For the text-containing cell, return its midpoint in [x, y] coordinate format. 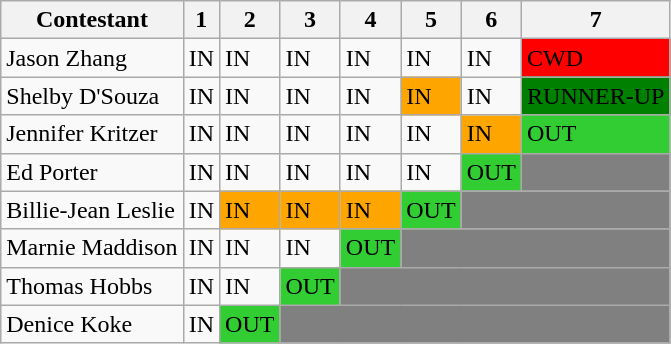
Contestant [92, 20]
Billie-Jean Leslie [92, 210]
Denice Koke [92, 324]
1 [201, 20]
3 [310, 20]
5 [431, 20]
4 [370, 20]
Jennifer Kritzer [92, 134]
6 [491, 20]
Marnie Maddison [92, 248]
RUNNER-UP [596, 96]
CWD [596, 58]
Shelby D'Souza [92, 96]
7 [596, 20]
Thomas Hobbs [92, 286]
Jason Zhang [92, 58]
2 [250, 20]
Ed Porter [92, 172]
